Return the [X, Y] coordinate for the center point of the cell that contains the specified text.  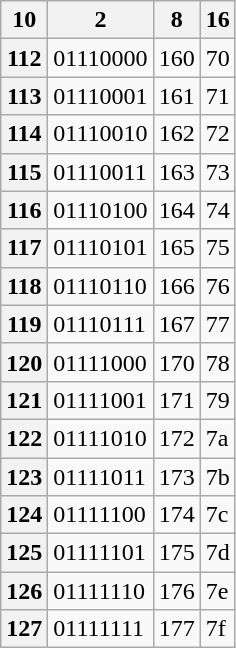
125 [24, 553]
01111000 [100, 362]
160 [176, 58]
10 [24, 20]
176 [176, 591]
113 [24, 96]
01110100 [100, 210]
162 [176, 134]
112 [24, 58]
8 [176, 20]
165 [176, 248]
7f [218, 629]
16 [218, 20]
01110101 [100, 248]
177 [176, 629]
166 [176, 286]
173 [176, 477]
01111110 [100, 591]
167 [176, 324]
118 [24, 286]
7b [218, 477]
01110010 [100, 134]
01110111 [100, 324]
01111111 [100, 629]
117 [24, 248]
124 [24, 515]
7a [218, 438]
163 [176, 172]
172 [176, 438]
73 [218, 172]
01110110 [100, 286]
2 [100, 20]
01110000 [100, 58]
7e [218, 591]
74 [218, 210]
119 [24, 324]
126 [24, 591]
70 [218, 58]
01110011 [100, 172]
175 [176, 553]
115 [24, 172]
72 [218, 134]
127 [24, 629]
161 [176, 96]
79 [218, 400]
7d [218, 553]
174 [176, 515]
01111011 [100, 477]
78 [218, 362]
116 [24, 210]
171 [176, 400]
114 [24, 134]
01111100 [100, 515]
77 [218, 324]
122 [24, 438]
01110001 [100, 96]
123 [24, 477]
01111010 [100, 438]
7c [218, 515]
01111001 [100, 400]
170 [176, 362]
76 [218, 286]
71 [218, 96]
120 [24, 362]
75 [218, 248]
164 [176, 210]
01111101 [100, 553]
121 [24, 400]
